Find where the given text appears and provide that cell's center as (x, y) coordinate. 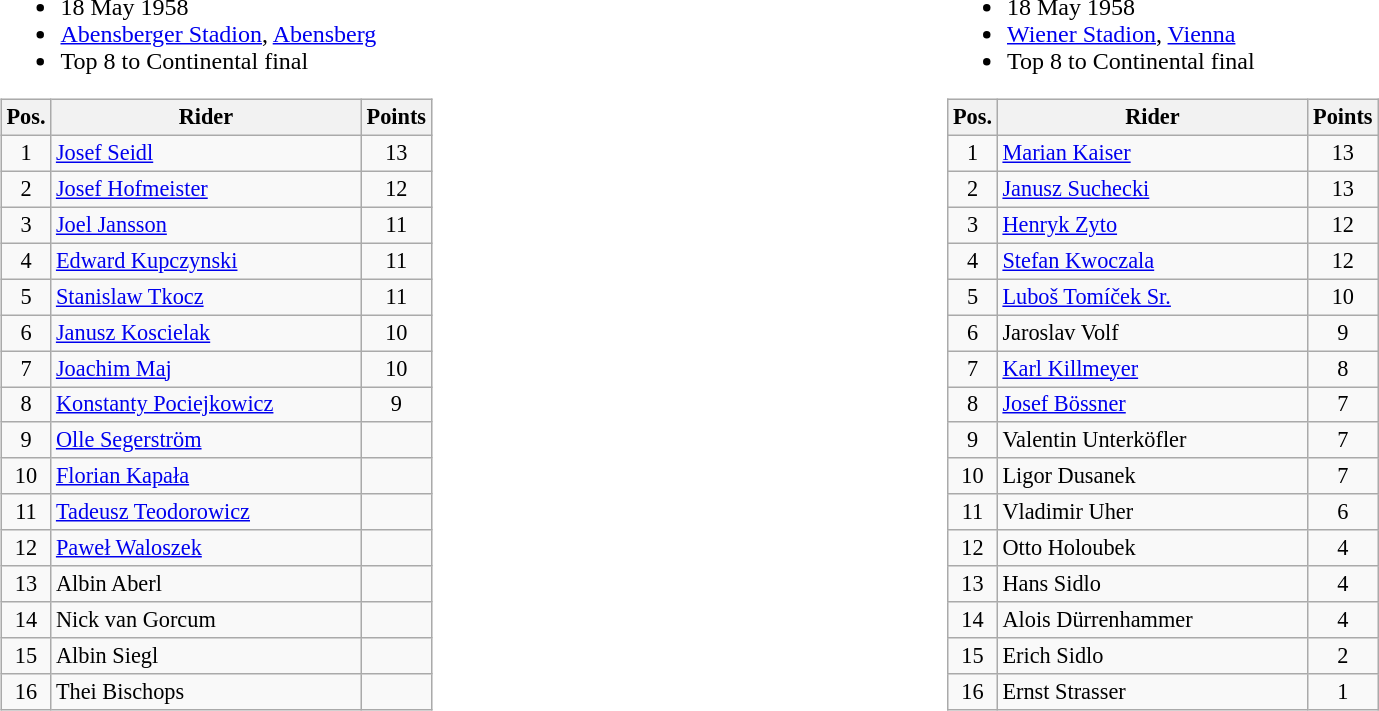
Ligor Dusanek (1152, 476)
Nick van Gorcum (206, 620)
Joel Jansson (206, 225)
Valentin Unterköfler (1152, 440)
Luboš Tomíček Sr. (1152, 297)
Konstanty Pociejkowicz (206, 404)
Josef Hofmeister (206, 189)
Janusz Koscielak (206, 333)
Paweł Waloszek (206, 548)
Henryk Zyto (1152, 225)
Alois Dürrenhammer (1152, 620)
Florian Kapała (206, 476)
Olle Segerström (206, 440)
Ernst Strasser (1152, 692)
Josef Seidl (206, 153)
Karl Killmeyer (1152, 369)
Thei Bischops (206, 692)
Albin Aberl (206, 584)
Albin Siegl (206, 656)
Otto Holoubek (1152, 548)
Stefan Kwoczala (1152, 261)
Tadeusz Teodorowicz (206, 512)
Marian Kaiser (1152, 153)
Erich Sidlo (1152, 656)
Stanislaw Tkocz (206, 297)
Josef Bössner (1152, 404)
Hans Sidlo (1152, 584)
Janusz Suchecki (1152, 189)
Jaroslav Volf (1152, 333)
Edward Kupczynski (206, 261)
Vladimir Uher (1152, 512)
Joachim Maj (206, 369)
